For the text-containing cell, return its midpoint in [x, y] coordinate format. 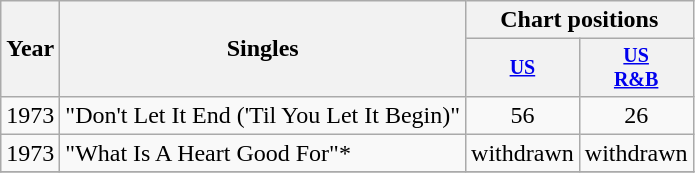
Year [30, 49]
26 [636, 115]
USR&B [636, 68]
56 [523, 115]
Singles [263, 49]
US [523, 68]
"What Is A Heart Good For"* [263, 153]
"Don't Let It End ('Til You Let It Begin)" [263, 115]
Chart positions [580, 20]
